Pinpoint the cell where the given text exists, returning its (X, Y) midpoint coordinate. 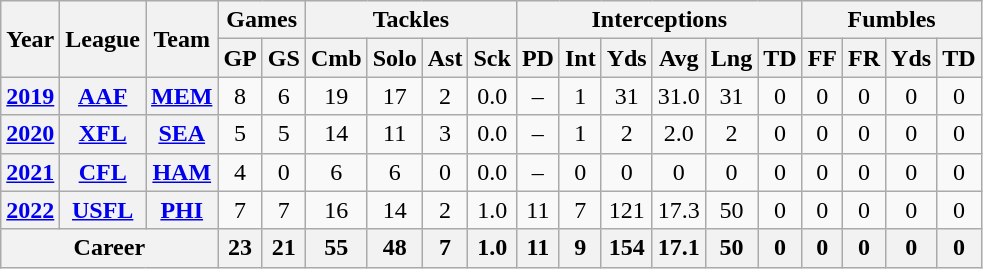
Sck (492, 58)
GP (240, 58)
Year (30, 39)
2022 (30, 210)
9 (580, 248)
PHI (182, 210)
FF (822, 58)
Ast (445, 58)
17.1 (678, 248)
League (103, 39)
GS (284, 58)
16 (336, 210)
2.0 (678, 134)
FR (864, 58)
Int (580, 58)
Games (262, 20)
PD (538, 58)
4 (240, 172)
MEM (182, 96)
Solo (394, 58)
31.0 (678, 96)
SEA (182, 134)
154 (626, 248)
Interceptions (659, 20)
3 (445, 134)
17 (394, 96)
XFL (103, 134)
48 (394, 248)
Career (110, 248)
Fumbles (892, 20)
CFL (103, 172)
19 (336, 96)
121 (626, 210)
Lng (731, 58)
2020 (30, 134)
HAM (182, 172)
23 (240, 248)
USFL (103, 210)
8 (240, 96)
21 (284, 248)
55 (336, 248)
Tackles (410, 20)
Team (182, 39)
Avg (678, 58)
Cmb (336, 58)
2021 (30, 172)
AAF (103, 96)
2019 (30, 96)
17.3 (678, 210)
